Return the [x, y] coordinate for the center point of the cell that contains the specified text.  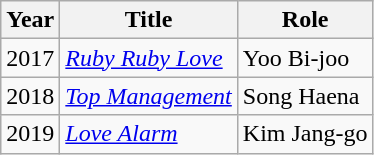
Title [149, 20]
2018 [30, 96]
Top Management [149, 96]
Love Alarm [149, 134]
Year [30, 20]
2017 [30, 58]
Ruby Ruby Love [149, 58]
Role [305, 20]
Kim Jang-go [305, 134]
Yoo Bi-joo [305, 58]
2019 [30, 134]
Song Haena [305, 96]
